Pinpoint the cell where the given text exists, returning its [x, y] midpoint coordinate. 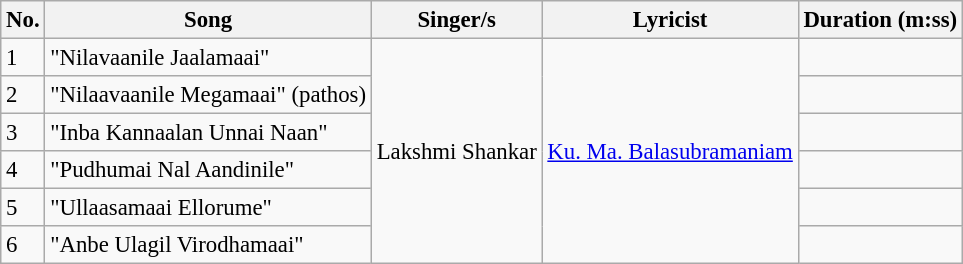
"Ullaasamaai Ellorume" [208, 208]
Singer/s [456, 20]
No. [23, 20]
6 [23, 245]
"Anbe Ulagil Virodhamaai" [208, 245]
"Pudhumai Nal Aandinile" [208, 170]
Song [208, 20]
Lyricist [670, 20]
"Nilaavaanile Megamaai" (pathos) [208, 95]
3 [23, 133]
"Nilavaanile Jaalamaai" [208, 58]
"Inba Kannaalan Unnai Naan" [208, 133]
1 [23, 58]
Duration (m:ss) [880, 20]
5 [23, 208]
2 [23, 95]
4 [23, 170]
